Output the (x, y) coordinate of the center of the cell containing the given text.  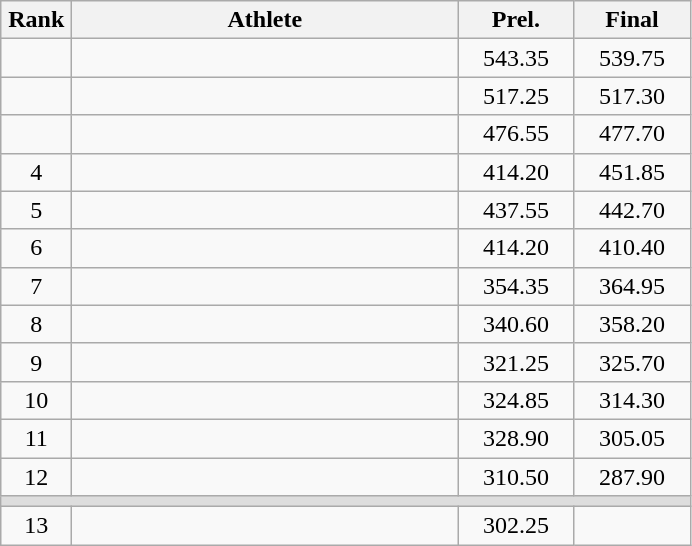
6 (36, 248)
Rank (36, 20)
Prel. (516, 20)
340.60 (516, 324)
321.25 (516, 362)
451.85 (632, 172)
8 (36, 324)
517.30 (632, 96)
324.85 (516, 400)
325.70 (632, 362)
358.20 (632, 324)
477.70 (632, 134)
4 (36, 172)
9 (36, 362)
476.55 (516, 134)
12 (36, 477)
5 (36, 210)
442.70 (632, 210)
517.25 (516, 96)
437.55 (516, 210)
310.50 (516, 477)
10 (36, 400)
354.35 (516, 286)
13 (36, 526)
11 (36, 438)
364.95 (632, 286)
Athlete (265, 20)
305.05 (632, 438)
Final (632, 20)
7 (36, 286)
410.40 (632, 248)
328.90 (516, 438)
287.90 (632, 477)
302.25 (516, 526)
543.35 (516, 58)
314.30 (632, 400)
539.75 (632, 58)
